Determine the (x, y) coordinate at the center of the cell enclosing the given text.  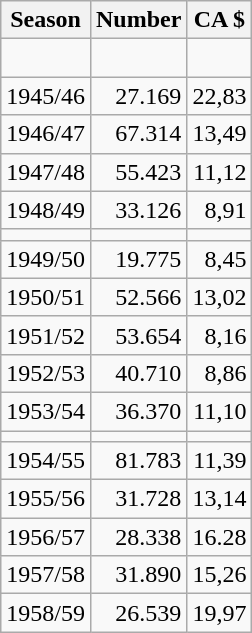
8,16 (220, 335)
8,45 (220, 259)
1949/50 (46, 259)
40.710 (138, 373)
13,14 (220, 499)
11,10 (220, 411)
13,49 (220, 134)
1957/58 (46, 575)
11,39 (220, 461)
1955/56 (46, 499)
53.654 (138, 335)
CA $ (220, 20)
31.890 (138, 575)
1956/57 (46, 537)
1958/59 (46, 613)
11,12 (220, 172)
13,02 (220, 297)
1947/48 (46, 172)
15,26 (220, 575)
8,86 (220, 373)
19.775 (138, 259)
1952/53 (46, 373)
36.370 (138, 411)
1946/47 (46, 134)
1954/55 (46, 461)
1948/49 (46, 210)
81.783 (138, 461)
8,91 (220, 210)
1953/54 (46, 411)
27.169 (138, 96)
1945/46 (46, 96)
1950/51 (46, 297)
33.126 (138, 210)
26.539 (138, 613)
19,97 (220, 613)
1951/52 (46, 335)
67.314 (138, 134)
28.338 (138, 537)
Number (138, 20)
Season (46, 20)
22,83 (220, 96)
52.566 (138, 297)
55.423 (138, 172)
16.28 (220, 537)
31.728 (138, 499)
